Capture the cell that displays the provided text and extract its (x, y) central coordinate. 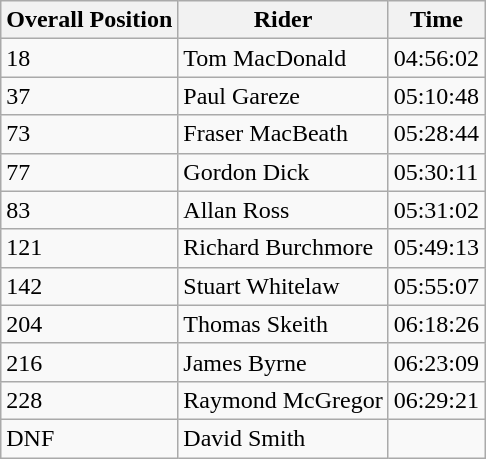
05:28:44 (436, 134)
Tom MacDonald (283, 58)
David Smith (283, 438)
83 (90, 210)
Raymond McGregor (283, 400)
Richard Burchmore (283, 248)
142 (90, 286)
204 (90, 324)
06:23:09 (436, 362)
Overall Position (90, 20)
06:29:21 (436, 400)
228 (90, 400)
121 (90, 248)
Allan Ross (283, 210)
Rider (283, 20)
77 (90, 172)
216 (90, 362)
Paul Gareze (283, 96)
Gordon Dick (283, 172)
04:56:02 (436, 58)
06:18:26 (436, 324)
05:31:02 (436, 210)
Stuart Whitelaw (283, 286)
05:49:13 (436, 248)
James Byrne (283, 362)
73 (90, 134)
Time (436, 20)
05:10:48 (436, 96)
Fraser MacBeath (283, 134)
05:55:07 (436, 286)
05:30:11 (436, 172)
18 (90, 58)
DNF (90, 438)
Thomas Skeith (283, 324)
37 (90, 96)
